Scan for the cell matching the given text and deliver its (x, y) coordinate at center. 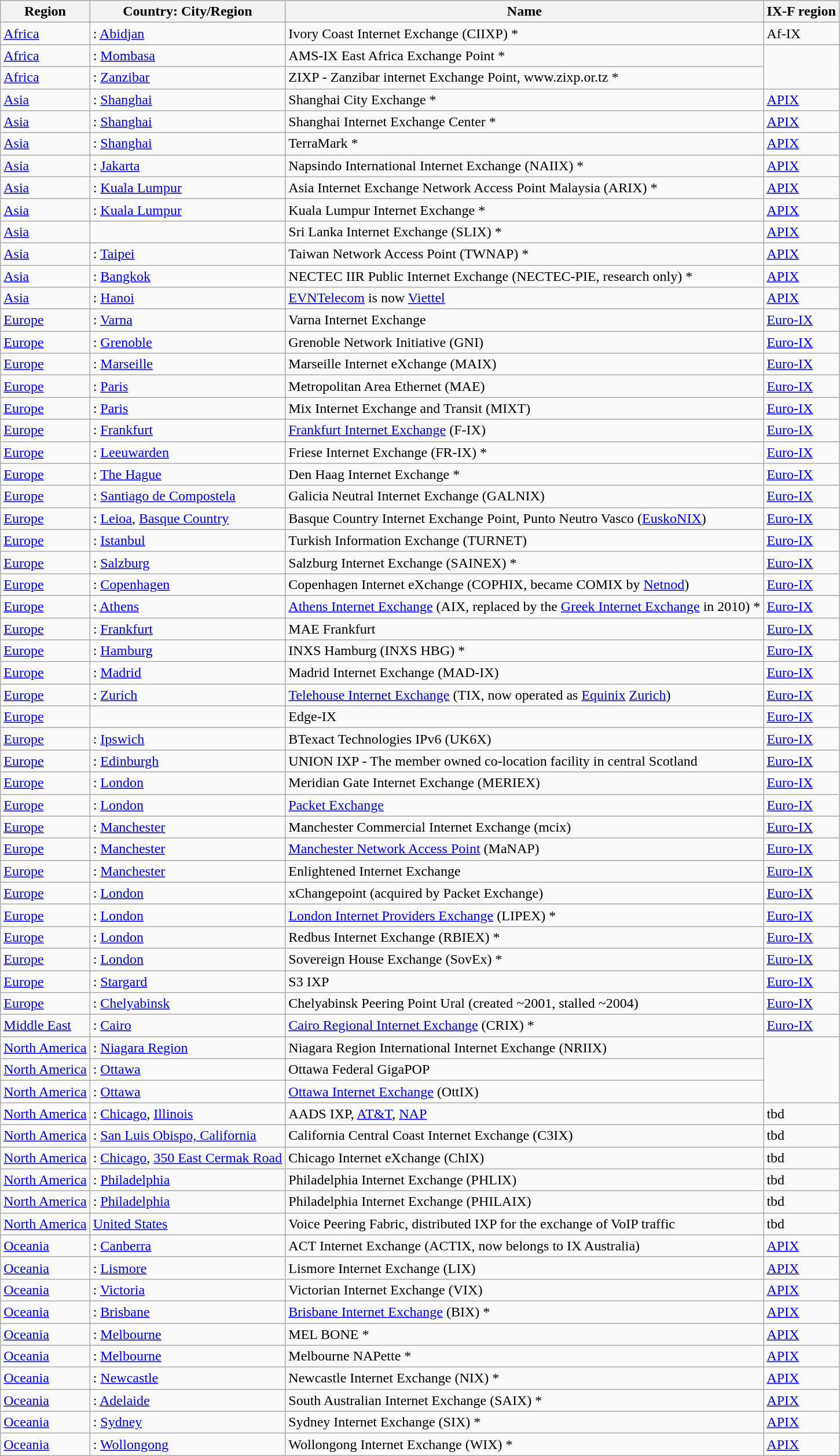
California Central Coast Internet Exchange (C3IX) (524, 1136)
Wollongong Internet Exchange (WIX) * (524, 1444)
Shanghai Internet Exchange Center * (524, 122)
: The Hague (188, 474)
AMS-IX East Africa Exchange Point * (524, 56)
: Santiago de Compostela (188, 496)
: Jakarta (188, 166)
Den Haag Internet Exchange * (524, 474)
Chelyabinsk Peering Point Ural (created ~2001, stalled ~2004) (524, 1004)
Basque Country Internet Exchange Point, Punto Neutro Vasco (EuskoNIX) (524, 518)
Telehouse Internet Exchange (TIX, now operated as Equinix Zurich) (524, 695)
NECTEC IIR Public Internet Exchange (NECTEC-PIE, research only) * (524, 276)
Niagara Region International Internet Exchange (NRIIX) (524, 1048)
Copenhagen Internet eXchange (COPHIX, became COMIX by Netnod) (524, 584)
: Taipei (188, 254)
Edge-IX (524, 717)
Mix Internet Exchange and Transit (MIXT) (524, 408)
Chicago Internet eXchange (ChIX) (524, 1158)
Manchester Network Access Point (MaNAP) (524, 849)
: Zurich (188, 695)
Salzburg Internet Exchange (SAINEX) * (524, 562)
: Marseille (188, 364)
: Mombasa (188, 56)
: Bangkok (188, 276)
: Edinburgh (188, 761)
Madrid Internet Exchange (MAD-IX) (524, 673)
: Brisbane (188, 1312)
Redbus Internet Exchange (RBIEX) * (524, 937)
Melbourne NAPette * (524, 1356)
Asia Internet Exchange Network Access Point Malaysia (ARIX) * (524, 188)
: Chelyabinsk (188, 1004)
: Ipswich (188, 739)
Lismore Internet Exchange (LIX) (524, 1268)
Ottawa Internet Exchange (OttIX) (524, 1092)
: Istanbul (188, 540)
Middle East (45, 1026)
Frankfurt Internet Exchange (F-IX) (524, 430)
IX-F region (801, 12)
Grenoble Network Initiative (GNI) (524, 342)
Sri Lanka Internet Exchange (SLIX) * (524, 232)
: Sydney (188, 1422)
: Hamburg (188, 651)
Victorian Internet Exchange (VIX) (524, 1290)
MEL BONE * (524, 1334)
Enlightened Internet Exchange (524, 871)
Friese Internet Exchange (FR-IX) * (524, 452)
S3 IXP (524, 982)
: Leioa, Basque Country (188, 518)
Cairo Regional Internet Exchange (CRIX) * (524, 1026)
: Copenhagen (188, 584)
: Salzburg (188, 562)
UNION IXP - The member owned co-location facility in central Scotland (524, 761)
BTexact Technologies IPv6 (UK6X) (524, 739)
South Australian Internet Exchange (SAIX) * (524, 1400)
: Stargard (188, 982)
Meridian Gate Internet Exchange (MERIEX) (524, 783)
EVNTelecom is now Viettel (524, 298)
ACT Internet Exchange (ACTIX, now belongs to IX Australia) (524, 1246)
xChangepoint (acquired by Packet Exchange) (524, 893)
Taiwan Network Access Point (TWNAP) * (524, 254)
Varna Internet Exchange (524, 320)
: Niagara Region (188, 1048)
Napsindo International Internet Exchange (NAIIX) * (524, 166)
TerraMark * (524, 144)
: Varna (188, 320)
Sydney Internet Exchange (SIX) * (524, 1422)
: Zanzibar (188, 78)
: Canberra (188, 1246)
Sovereign House Exchange (SovEx) * (524, 959)
Turkish Information Exchange (TURNET) (524, 540)
: Grenoble (188, 342)
INXS Hamburg (INXS HBG) * (524, 651)
Philadelphia Internet Exchange (PHILAIX) (524, 1202)
: Lismore (188, 1268)
Marseille Internet eXchange (MAIX) (524, 364)
Packet Exchange (524, 805)
: Madrid (188, 673)
: Hanoi (188, 298)
Philadelphia Internet Exchange (PHLIX) (524, 1180)
Brisbane Internet Exchange (BIX) * (524, 1312)
Athens Internet Exchange (AIX, replaced by the Greek Internet Exchange in 2010) * (524, 606)
Voice Peering Fabric, distributed IXP for the exchange of VoIP traffic (524, 1224)
Metropolitan Area Ethernet (MAE) (524, 386)
Kuala Lumpur Internet Exchange * (524, 210)
Newcastle Internet Exchange (NIX) * (524, 1378)
Region (45, 12)
ZIXP - Zanzibar internet Exchange Point, www.zixp.or.tz * (524, 78)
: Leeuwarden (188, 452)
London Internet Providers Exchange (LIPEX) * (524, 915)
Country: City/Region (188, 12)
Name (524, 12)
: Chicago, 350 East Cermak Road (188, 1158)
Af-IX (801, 34)
AADS IXP, AT&T, NAP (524, 1114)
: Adelaide (188, 1400)
: Victoria (188, 1290)
Ivory Coast Internet Exchange (CIIXP) * (524, 34)
Galicia Neutral Internet Exchange (GALNIX) (524, 496)
: Wollongong (188, 1444)
Manchester Commercial Internet Exchange (mcix) (524, 827)
: Chicago, Illinois (188, 1114)
United States (188, 1224)
: Abidjan (188, 34)
Shanghai City Exchange * (524, 100)
MAE Frankfurt (524, 628)
: Newcastle (188, 1378)
: San Luis Obispo, California (188, 1136)
Ottawa Federal GigaPOP (524, 1070)
: Cairo (188, 1026)
: Athens (188, 606)
